Identify which cell holds the provided text, then report its (x, y) central coordinate. 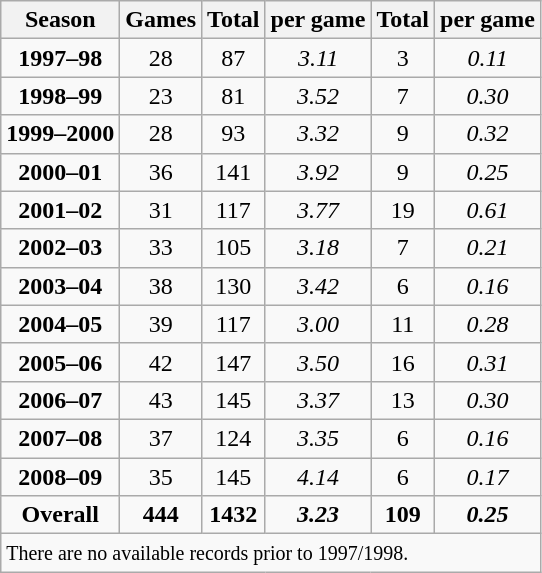
0.32 (488, 134)
3.37 (318, 400)
124 (234, 438)
2000–01 (60, 172)
3.35 (318, 438)
81 (234, 96)
3.11 (318, 58)
35 (161, 477)
2006–07 (60, 400)
0.28 (488, 324)
0.21 (488, 248)
16 (403, 362)
3.00 (318, 324)
43 (161, 400)
2003–04 (60, 286)
444 (161, 515)
42 (161, 362)
2004–05 (60, 324)
3.92 (318, 172)
0.17 (488, 477)
3.42 (318, 286)
147 (234, 362)
109 (403, 515)
0.31 (488, 362)
3.52 (318, 96)
2001–02 (60, 210)
0.11 (488, 58)
Overall (60, 515)
1997–98 (60, 58)
11 (403, 324)
141 (234, 172)
38 (161, 286)
3.32 (318, 134)
36 (161, 172)
0.61 (488, 210)
1432 (234, 515)
93 (234, 134)
31 (161, 210)
3.77 (318, 210)
37 (161, 438)
105 (234, 248)
19 (403, 210)
3.50 (318, 362)
4.14 (318, 477)
3.18 (318, 248)
33 (161, 248)
There are no available records prior to 1997/1998. (271, 553)
2007–08 (60, 438)
2002–03 (60, 248)
2008–09 (60, 477)
39 (161, 324)
Games (161, 20)
130 (234, 286)
3.23 (318, 515)
1998–99 (60, 96)
1999–2000 (60, 134)
23 (161, 96)
13 (403, 400)
3 (403, 58)
Season (60, 20)
87 (234, 58)
2005–06 (60, 362)
